Return the [X, Y] coordinate for the center point of the cell that contains the specified text.  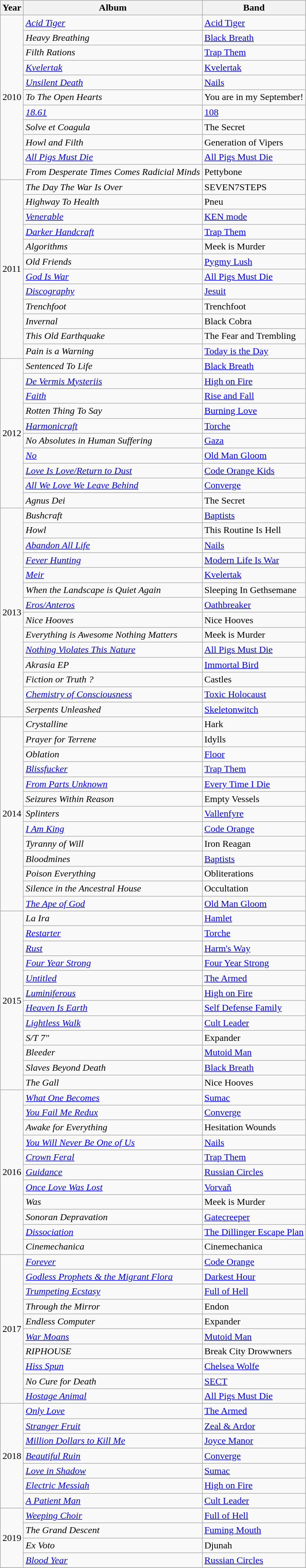
Endless Computer [113, 1321]
Solve et Coagula [113, 127]
Pygmy Lush [254, 262]
Every Time I Die [254, 784]
Howl and Filth [113, 142]
18.61 [113, 112]
2014 [12, 814]
108 [254, 112]
Nothing Violates This Nature [113, 649]
Luminiferous [113, 993]
Break City Drowwners [254, 1351]
Faith [113, 396]
Awake for Everything [113, 1127]
The Dillinger Escape Plan [254, 1232]
I Am King [113, 829]
SECT [254, 1381]
Prayer for Terrene [113, 739]
The Day The War Is Over [113, 187]
Fuming Mouth [254, 1530]
Vorvaň [254, 1187]
Fiction or Truth ? [113, 680]
Untitled [113, 978]
KEN mode [254, 217]
Zeal & Ardor [254, 1426]
Discography [113, 291]
Beautiful Ruin [113, 1456]
What One Becomes [113, 1097]
Obliterations [254, 873]
2010 [12, 97]
Poison Everything [113, 873]
This Routine Is Hell [254, 530]
Rise and Fall [254, 396]
Oathbreaker [254, 605]
Hamlet [254, 919]
All We Love We Leave Behind [113, 486]
To The Open Hearts [113, 97]
Year [12, 8]
Hostage Animal [113, 1396]
No Absolutes in Human Suffering [113, 441]
Everything is Awesome Nothing Matters [113, 635]
This Old Earthquake [113, 336]
Highway To Health [113, 202]
SEVEN7STEPS [254, 187]
Weeping Choir [113, 1515]
De Vermis Mysteriis [113, 381]
Bloodmines [113, 859]
Ex Voto [113, 1545]
Guidance [113, 1172]
Harmonicraft [113, 426]
Black Cobra [254, 321]
S/T 7" [113, 1038]
The Ape of God [113, 903]
2013 [12, 613]
Old Friends [113, 262]
Restarter [113, 933]
God Is War [113, 276]
Algorithms [113, 247]
Lightless Walk [113, 1023]
2017 [12, 1329]
Bushcraft [113, 515]
2012 [12, 433]
Abandon All Life [113, 545]
Stranger Fruit [113, 1426]
Vallenfyre [254, 814]
Burning Love [254, 411]
Oblation [113, 754]
Sleeping In Gethsemane [254, 590]
Darkest Hour [254, 1277]
The Grand Descent [113, 1530]
Blissfucker [113, 769]
Trumpeting Ecstasy [113, 1292]
Darker Handcraft [113, 232]
Modern Life Is War [254, 560]
You Will Never Be One of Us [113, 1142]
Invernal [113, 321]
No [113, 456]
2015 [12, 1001]
Chemistry of Consciousness [113, 695]
Serpents Unleashed [113, 709]
Crown Feral [113, 1157]
Million Dollars to Kill Me [113, 1441]
La Ira [113, 919]
Once Love Was Lost [113, 1187]
Rotten Thing To Say [113, 411]
Idylls [254, 739]
Jesuit [254, 291]
Immortal Bird [254, 665]
2019 [12, 1538]
Hark [254, 724]
Joyce Manor [254, 1441]
Generation of Vipers [254, 142]
Pain is a Warning [113, 351]
Band [254, 8]
Godless Prophets & the Migrant Flora [113, 1277]
War Moans [113, 1336]
Bleeder [113, 1053]
Only Love [113, 1411]
Fever Hunting [113, 560]
You are in my September! [254, 97]
Love Is Love/Return to Dust [113, 471]
Akrasia EP [113, 665]
Forever [113, 1262]
You Fail Me Redux [113, 1112]
RIPHOUSE [113, 1351]
Djunah [254, 1545]
Harm's Way [254, 948]
Heaven Is Earth [113, 1008]
2011 [12, 269]
Crystalline [113, 724]
Chelsea Wolfe [254, 1366]
2018 [12, 1456]
Heavy Breathing [113, 38]
Seizures Within Reason [113, 799]
2016 [12, 1172]
Toxic Holocaust [254, 695]
Meir [113, 575]
Dissociation [113, 1232]
From Parts Unknown [113, 784]
Hiss Spun [113, 1366]
Tyranny of Will [113, 844]
Agnus Dei [113, 500]
A Patient Man [113, 1501]
Today is the Day [254, 351]
Hesitation Wounds [254, 1127]
Endon [254, 1306]
Castles [254, 680]
From Desperate Times Comes Radicial Minds [113, 172]
Eros/Anteros [113, 605]
Silence in the Ancestral House [113, 888]
Occultation [254, 888]
Floor [254, 754]
Gaza [254, 441]
Skeletonwitch [254, 709]
Slaves Beyond Death [113, 1068]
Through the Mirror [113, 1306]
When the Landscape is Quiet Again [113, 590]
Code Orange Kids [254, 471]
The Gall [113, 1082]
Empty Vessels [254, 799]
Filth Rations [113, 53]
No Cure for Death [113, 1381]
Pneu [254, 202]
Venerable [113, 217]
Self Defense Family [254, 1008]
Iron Reagan [254, 844]
Blood Year [113, 1560]
Love in Shadow [113, 1471]
Electric Messiah [113, 1486]
Howl [113, 530]
Splinters [113, 814]
Gatecreeper [254, 1217]
Album [113, 8]
Unsilent Death [113, 82]
Pettybone [254, 172]
Was [113, 1202]
Sonoran Depravation [113, 1217]
The Fear and Trembling [254, 336]
Rust [113, 948]
Sentenced To Life [113, 366]
